Output the [X, Y] coordinate of the center of the cell containing the given text.  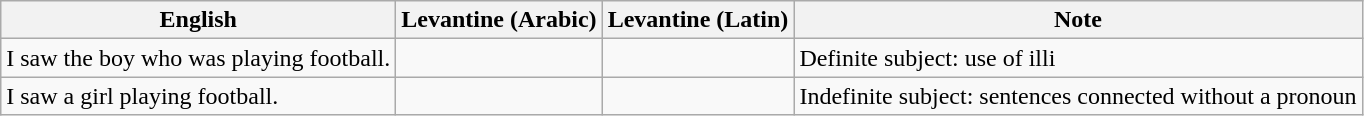
I saw a girl playing football. [198, 96]
Levantine (Latin) [698, 20]
I saw the boy who was playing football. [198, 58]
Levantine (Arabic) [499, 20]
Indefinite subject: sentences connected without a pronoun [1078, 96]
English [198, 20]
Note [1078, 20]
Definite subject: use of illi [1078, 58]
